Provide the (x, y) coordinate of the cell's center where the given text is located.  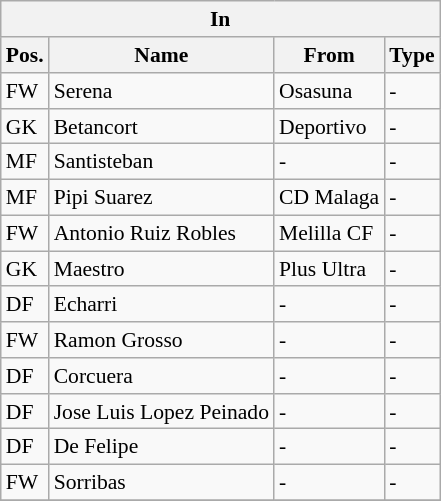
From (329, 55)
Serena (162, 91)
In (220, 19)
Santisteban (162, 162)
Osasuna (329, 91)
Antonio Ruiz Robles (162, 233)
Type (412, 55)
Pos. (25, 55)
CD Malaga (329, 197)
Maestro (162, 269)
Echarri (162, 304)
Deportivo (329, 126)
De Felipe (162, 447)
Sorribas (162, 482)
Pipi Suarez (162, 197)
Ramon Grosso (162, 340)
Melilla CF (329, 233)
Corcuera (162, 376)
Jose Luis Lopez Peinado (162, 411)
Name (162, 55)
Plus Ultra (329, 269)
Betancort (162, 126)
